Output the (X, Y) coordinate of the center of the cell containing the given text.  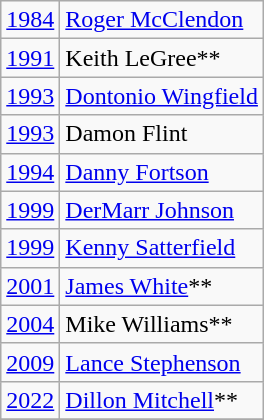
DerMarr Johnson (162, 210)
2001 (30, 286)
Keith LeGree** (162, 58)
2022 (30, 400)
Mike Williams** (162, 324)
1991 (30, 58)
Roger McClendon (162, 20)
Dontonio Wingfield (162, 96)
2004 (30, 324)
Dillon Mitchell** (162, 400)
Danny Fortson (162, 172)
Kenny Satterfield (162, 248)
James White** (162, 286)
2009 (30, 362)
1984 (30, 20)
Lance Stephenson (162, 362)
Damon Flint (162, 134)
1994 (30, 172)
